Scan for the cell matching the given text and deliver its [x, y] coordinate at center. 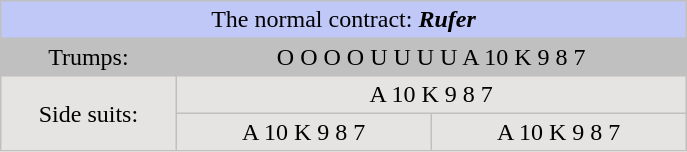
Trumps: [89, 57]
Side suits: [89, 113]
O O O O U U U U A 10 K 9 8 7 [432, 57]
The normal contract: Rufer [344, 20]
